Search for the cell housing the specified text and yield its (X, Y) center coordinate. 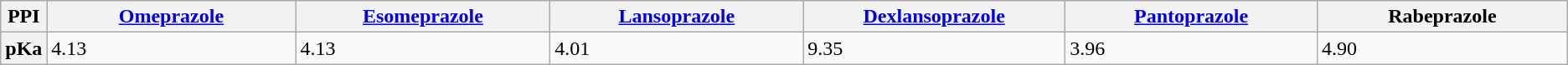
Pantoprazole (1191, 17)
4.01 (677, 48)
Rabeprazole (1442, 17)
Esomeprazole (423, 17)
PPI (23, 17)
pKa (23, 48)
Dexlansoprazole (935, 17)
Omeprazole (171, 17)
Lansoprazole (677, 17)
9.35 (935, 48)
4.90 (1442, 48)
3.96 (1191, 48)
